Locate the cell with the specified text and output its (X, Y) center coordinate. 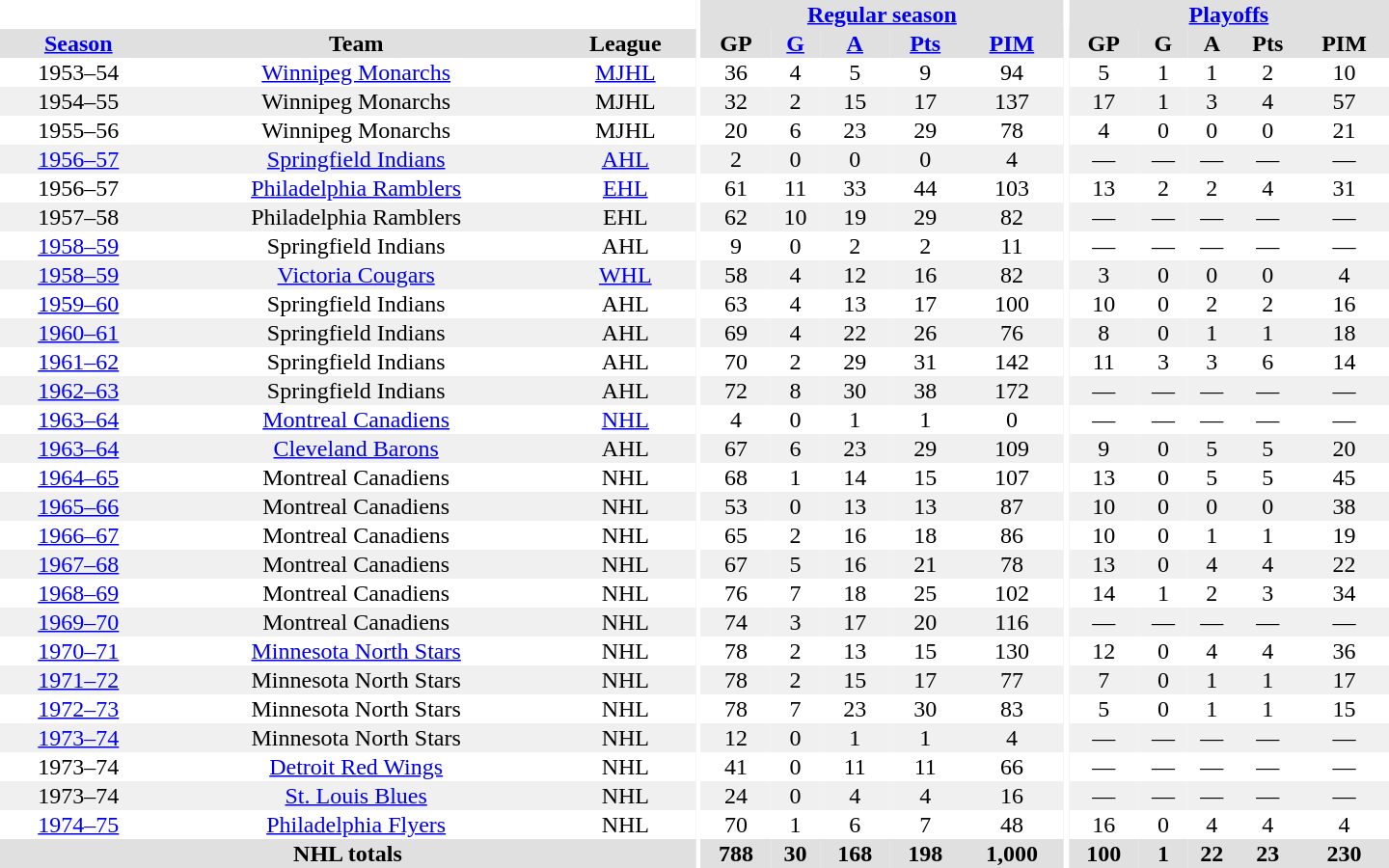
172 (1013, 391)
83 (1013, 709)
1961–62 (79, 362)
58 (735, 275)
1957–58 (79, 217)
230 (1345, 854)
1971–72 (79, 680)
St. Louis Blues (357, 796)
72 (735, 391)
87 (1013, 506)
25 (926, 593)
130 (1013, 651)
53 (735, 506)
1,000 (1013, 854)
41 (735, 767)
1966–67 (79, 535)
33 (855, 188)
24 (735, 796)
26 (926, 333)
168 (855, 854)
198 (926, 854)
62 (735, 217)
Cleveland Barons (357, 448)
65 (735, 535)
142 (1013, 362)
NHL totals (347, 854)
34 (1345, 593)
68 (735, 477)
1954–55 (79, 101)
1953–54 (79, 72)
1968–69 (79, 593)
48 (1013, 825)
788 (735, 854)
107 (1013, 477)
1965–66 (79, 506)
32 (735, 101)
1955–56 (79, 130)
63 (735, 304)
77 (1013, 680)
57 (1345, 101)
Victoria Cougars (357, 275)
Playoffs (1229, 14)
Detroit Red Wings (357, 767)
45 (1345, 477)
1969–70 (79, 622)
1960–61 (79, 333)
109 (1013, 448)
League (625, 43)
1970–71 (79, 651)
66 (1013, 767)
137 (1013, 101)
Regular season (882, 14)
102 (1013, 593)
94 (1013, 72)
1972–73 (79, 709)
1959–60 (79, 304)
44 (926, 188)
1962–63 (79, 391)
103 (1013, 188)
86 (1013, 535)
Team (357, 43)
WHL (625, 275)
116 (1013, 622)
1967–68 (79, 564)
Season (79, 43)
61 (735, 188)
1964–65 (79, 477)
Philadelphia Flyers (357, 825)
74 (735, 622)
69 (735, 333)
1974–75 (79, 825)
